Extract the [X, Y] coordinate from the center of the cell holding the provided text.  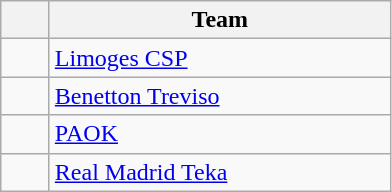
Team [220, 20]
Benetton Treviso [220, 96]
Limoges CSP [220, 58]
Real Madrid Teka [220, 172]
PAOK [220, 134]
